Identify which cell holds the provided text, then report its (X, Y) central coordinate. 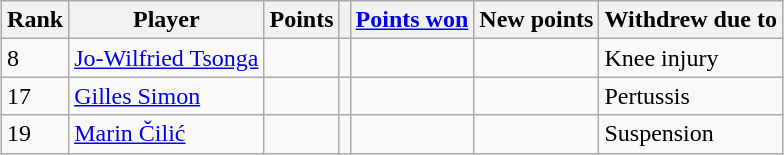
Points (302, 20)
Knee injury (691, 58)
Withdrew due to (691, 20)
Player (166, 20)
Suspension (691, 134)
Marin Čilić (166, 134)
Points won (412, 20)
New points (536, 20)
Gilles Simon (166, 96)
8 (36, 58)
19 (36, 134)
Pertussis (691, 96)
Jo-Wilfried Tsonga (166, 58)
17 (36, 96)
Rank (36, 20)
